Extract the (X, Y) coordinate from the center of the cell holding the provided text.  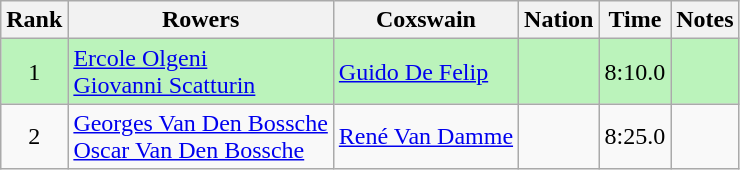
1 (34, 72)
Rank (34, 20)
8:10.0 (635, 72)
René Van Damme (426, 136)
Notes (705, 20)
Time (635, 20)
8:25.0 (635, 136)
Georges Van Den BosscheOscar Van Den Bossche (200, 136)
Nation (559, 20)
Rowers (200, 20)
2 (34, 136)
Ercole OlgeniGiovanni Scatturin (200, 72)
Coxswain (426, 20)
Guido De Felip (426, 72)
